Return the [x, y] coordinate for the center point of the cell that contains the specified text.  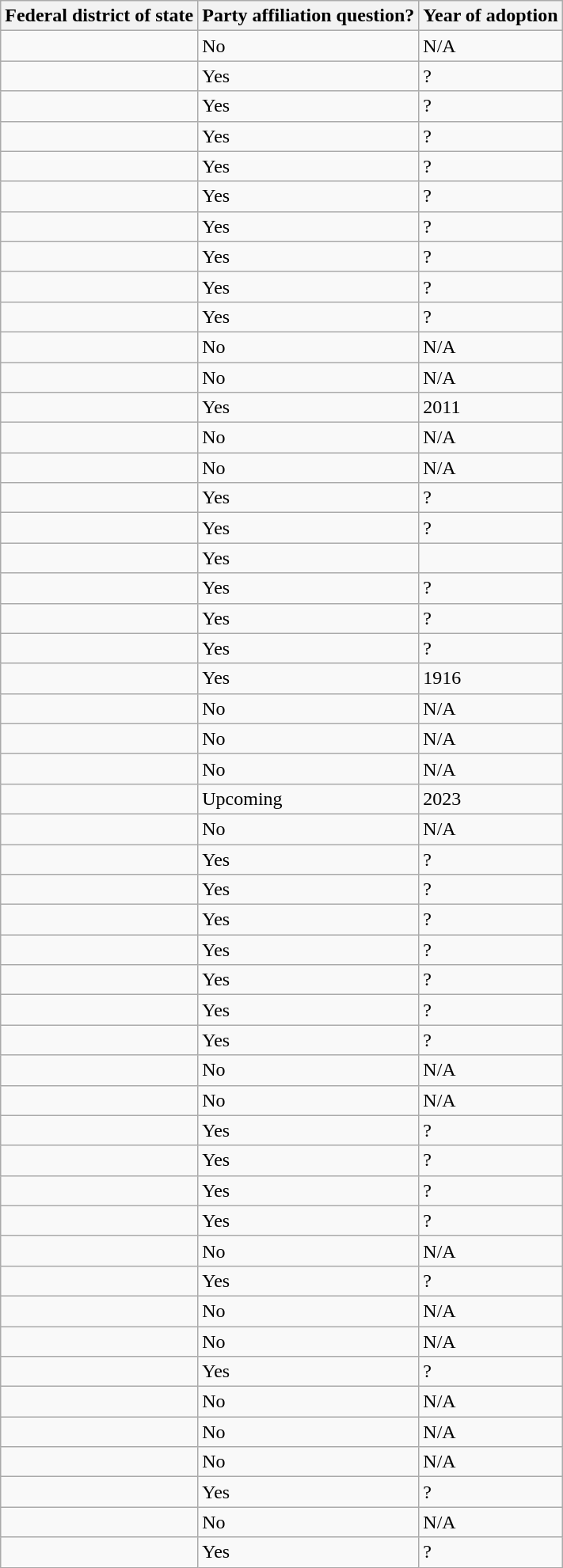
Year of adoption [491, 16]
Upcoming [309, 799]
Party affiliation question? [309, 16]
1916 [491, 678]
Federal district of state [100, 16]
2023 [491, 799]
2011 [491, 408]
